Determine the (x, y) coordinate at the center of the cell enclosing the given text.  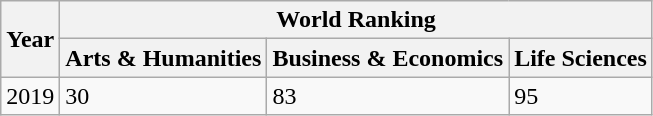
Year (30, 39)
95 (581, 96)
Business & Economics (388, 58)
World Ranking (356, 20)
83 (388, 96)
Life Sciences (581, 58)
2019 (30, 96)
Arts & Humanities (164, 58)
30 (164, 96)
